Extract the (X, Y) coordinate from the center of the cell holding the provided text.  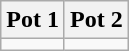
Pot 2 (96, 20)
Pot 1 (33, 20)
